Capture the cell that displays the provided text and extract its (x, y) central coordinate. 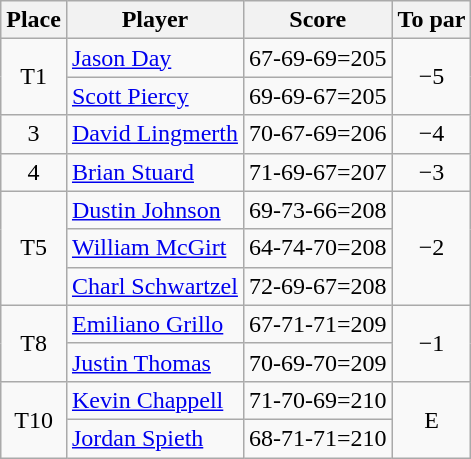
69-73-66=208 (318, 210)
Emiliano Grillo (154, 324)
Charl Schwartzel (154, 286)
−3 (432, 172)
Scott Piercy (154, 96)
To par (432, 20)
70-69-70=209 (318, 362)
Justin Thomas (154, 362)
William McGirt (154, 248)
−2 (432, 248)
Place (34, 20)
Jordan Spieth (154, 438)
Jason Day (154, 58)
70-67-69=206 (318, 134)
−4 (432, 134)
T5 (34, 248)
3 (34, 134)
69-69-67=205 (318, 96)
71-69-67=207 (318, 172)
−1 (432, 343)
E (432, 419)
64-74-70=208 (318, 248)
Kevin Chappell (154, 400)
Dustin Johnson (154, 210)
67-69-69=205 (318, 58)
72-69-67=208 (318, 286)
David Lingmerth (154, 134)
Brian Stuard (154, 172)
67-71-71=209 (318, 324)
68-71-71=210 (318, 438)
71-70-69=210 (318, 400)
T10 (34, 419)
4 (34, 172)
T1 (34, 77)
T8 (34, 343)
Player (154, 20)
−5 (432, 77)
Score (318, 20)
